Capture the cell that displays the provided text and extract its [x, y] central coordinate. 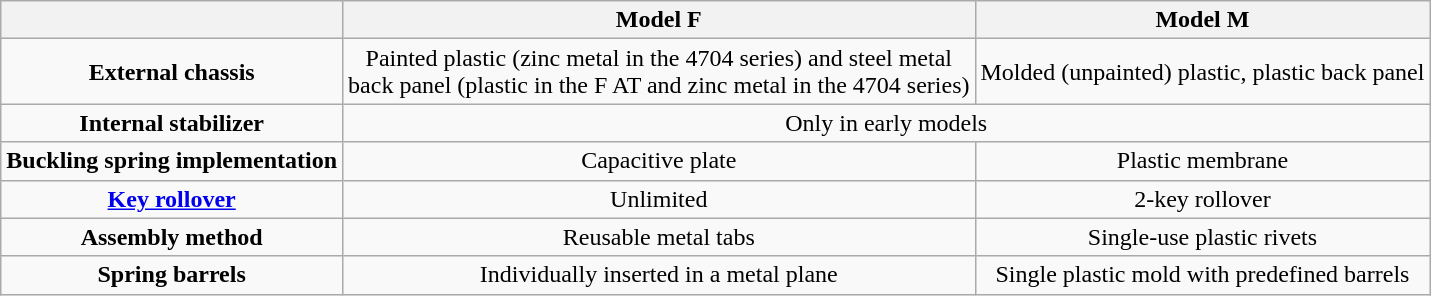
Molded (unpainted) plastic, plastic back panel [1202, 72]
Individually inserted in a metal plane [659, 275]
Key rollover [172, 199]
Assembly method [172, 237]
Single plastic mold with predefined barrels [1202, 275]
Internal stabilizer [172, 123]
Only in early models [886, 123]
Plastic membrane [1202, 161]
External chassis [172, 72]
Model F [659, 20]
Single-use plastic rivets [1202, 237]
Reusable metal tabs [659, 237]
Capacitive plate [659, 161]
Model M [1202, 20]
Buckling spring implementation [172, 161]
Painted plastic (zinc metal in the 4704 series) and steel metalback panel (plastic in the F AT and zinc metal in the 4704 series) [659, 72]
Unlimited [659, 199]
2-key rollover [1202, 199]
Spring barrels [172, 275]
